Scan for the cell matching the given text and deliver its (X, Y) coordinate at center. 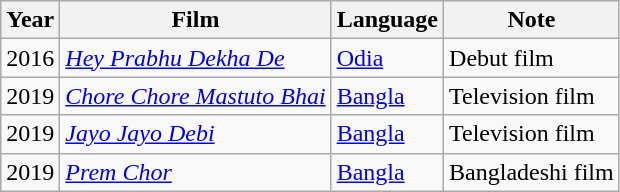
Film (196, 20)
Year (30, 20)
Prem Chor (196, 172)
Jayo Jayo Debi (196, 134)
Odia (387, 58)
Language (387, 20)
Chore Chore Mastuto Bhai (196, 96)
Hey Prabhu Dekha De (196, 58)
Note (532, 20)
Debut film (532, 58)
2016 (30, 58)
Bangladeshi film (532, 172)
